Locate the cell with the specified text and output its (X, Y) center coordinate. 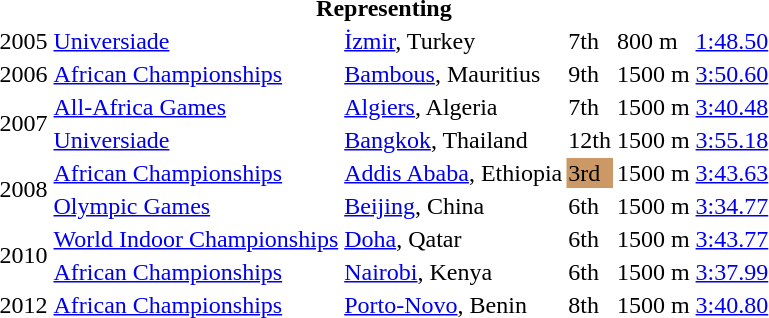
800 m (653, 41)
Beijing, China (454, 206)
İzmir, Turkey (454, 41)
Bambous, Mauritius (454, 74)
3rd (590, 173)
Addis Ababa, Ethiopia (454, 173)
Bangkok, Thailand (454, 140)
Doha, Qatar (454, 239)
Nairobi, Kenya (454, 272)
World Indoor Championships (196, 239)
12th (590, 140)
All-Africa Games (196, 107)
Algiers, Algeria (454, 107)
Olympic Games (196, 206)
9th (590, 74)
